For the text-containing cell, return its midpoint in [x, y] coordinate format. 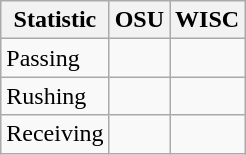
Rushing [55, 96]
OSU [139, 20]
Receiving [55, 134]
WISC [208, 20]
Statistic [55, 20]
Passing [55, 58]
